Find where the given text appears and provide that cell's center as (x, y) coordinate. 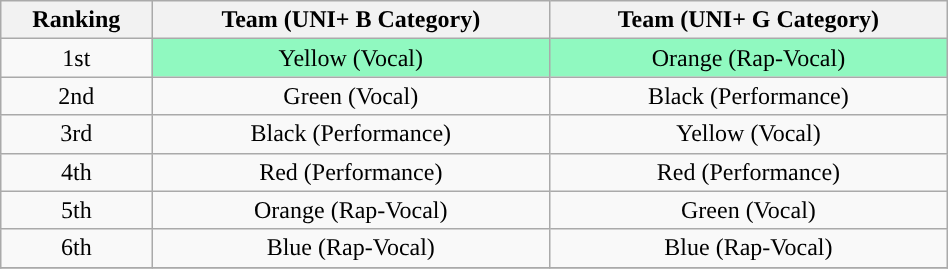
Ranking (76, 20)
3rd (76, 134)
1st (76, 58)
6th (76, 248)
Team (UNI+ G Category) (749, 20)
5th (76, 210)
Team (UNI+ B Category) (351, 20)
2nd (76, 96)
4th (76, 172)
